For the text-containing cell, return its midpoint in [X, Y] coordinate format. 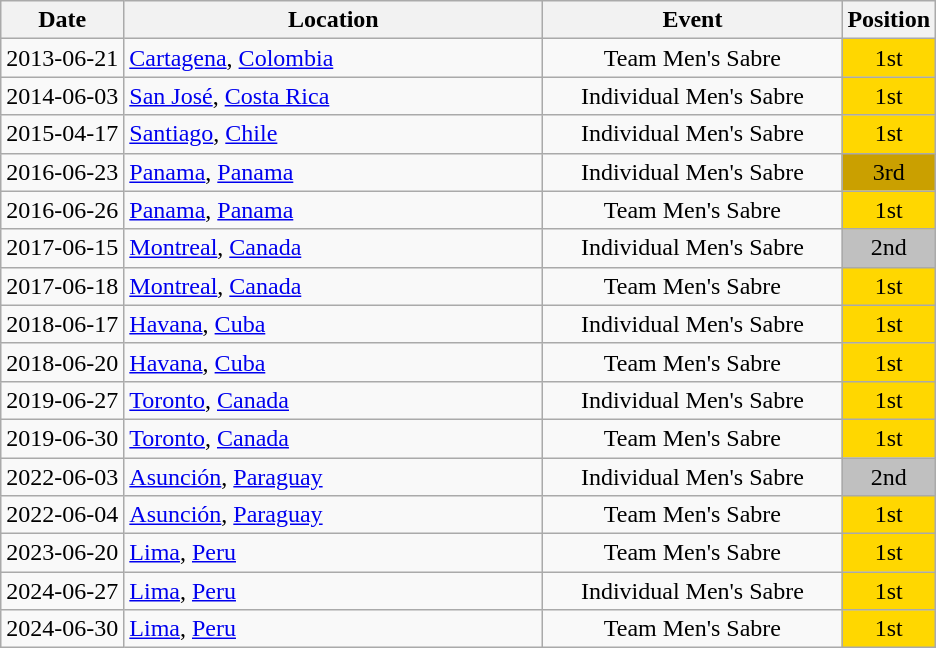
2019-06-27 [62, 400]
2017-06-15 [62, 248]
2022-06-03 [62, 477]
2018-06-20 [62, 362]
2014-06-03 [62, 96]
2022-06-04 [62, 515]
Santiago, Chile [334, 134]
2013-06-21 [62, 58]
San José, Costa Rica [334, 96]
2016-06-23 [62, 172]
2018-06-17 [62, 324]
Event [692, 20]
Cartagena, Colombia [334, 58]
2015-04-17 [62, 134]
Date [62, 20]
Location [334, 20]
Position [889, 20]
2017-06-18 [62, 286]
2023-06-20 [62, 553]
2016-06-26 [62, 210]
2024-06-30 [62, 629]
2019-06-30 [62, 438]
2024-06-27 [62, 591]
3rd [889, 172]
